Search for the cell housing the specified text and yield its [X, Y] center coordinate. 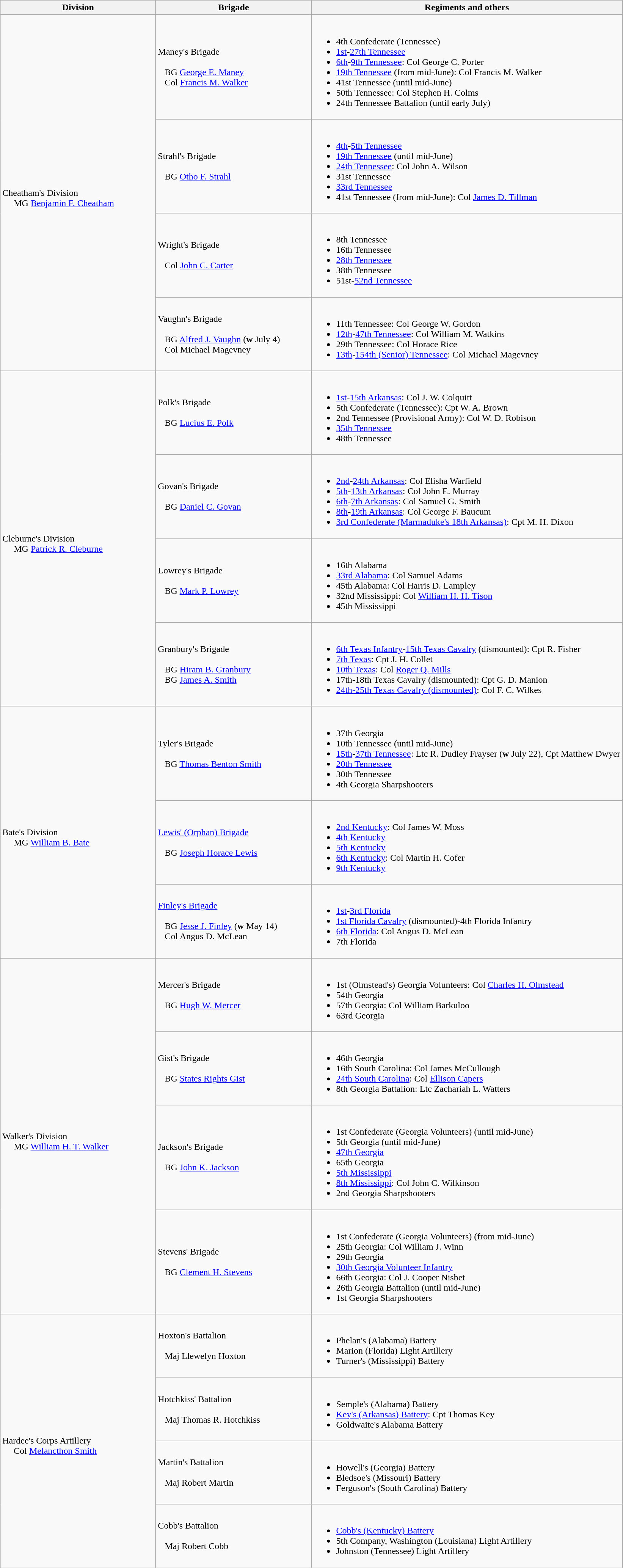
Lowrey's Brigade BG Mark P. Lowrey [234, 581]
Mercer's Brigade BG Hugh W. Mercer [234, 995]
Cobb's (Kentucky) Battery5th Company, Washington (Louisiana) Light ArtilleryJohnston (Tennessee) Light Artillery [467, 1536]
1st (Olmstead's) Georgia Volunteers: Col Charles H. Olmstead54th Georgia57th Georgia: Col William Barkuloo63rd Georgia [467, 995]
Martin's Battalion Maj Robert Martin [234, 1472]
Jackson's Brigade BG John K. Jackson [234, 1157]
Regiments and others [467, 8]
Brigade [234, 8]
Semple's (Alabama) BatteryKey's (Arkansas) Battery: Cpt Thomas KeyGoldwaite's Alabama Battery [467, 1409]
Strahl's Brigade BG Otho F. Strahl [234, 166]
Gist's Brigade BG States Rights Gist [234, 1069]
Hotchkiss' Battalion Maj Thomas R. Hotchkiss [234, 1409]
Cleburne's Division MG Patrick R. Cleburne [78, 538]
2nd Kentucky: Col James W. Moss4th Kentucky5th Kentucky6th Kentucky: Col Martin H. Cofer9th Kentucky [467, 842]
Hoxton's Battalion Maj Llewelyn Hoxton [234, 1346]
Cheatham's Division MG Benjamin F. Cheatham [78, 193]
Division [78, 8]
Granbury's Brigade BG Hiram B. Granbury BG James A. Smith [234, 664]
46th Georgia16th South Carolina: Col James McCullough24th South Carolina: Col Ellison Capers8th Georgia Battalion: Ltc Zachariah L. Watters [467, 1069]
Wright's Brigade Col John C. Carter [234, 255]
Tyler's Brigade BG Thomas Benton Smith [234, 753]
Vaughn's Brigade BG Alfred J. Vaughn (w July 4) Col Michael Magevney [234, 334]
Howell's (Georgia) BatteryBledsoe's (Missouri) BatteryFerguson's (South Carolina) Battery [467, 1472]
Phelan's (Alabama) BatteryMarion (Florida) Light ArtilleryTurner's (Mississippi) Battery [467, 1346]
Stevens' Brigade BG Clement H. Stevens [234, 1262]
Polk's Brigade BG Lucius E. Polk [234, 413]
Lewis' (Orphan) Brigade BG Joseph Horace Lewis [234, 842]
Govan's Brigade BG Daniel C. Govan [234, 496]
1st-3rd Florida1st Florida Cavalry (dismounted)-4th Florida Infantry6th Florida: Col Angus D. McLean7th Florida [467, 921]
8th Tennessee16th Tennessee28th Tennessee38th Tennessee51st-52nd Tennessee [467, 255]
Cobb's Battalion Maj Robert Cobb [234, 1536]
Hardee's Corps Artillery Col Melancthon Smith [78, 1441]
Finley's Brigade BG Jesse J. Finley (w May 14) Col Angus D. McLean [234, 921]
Walker's Division MG William H. T. Walker [78, 1136]
16th Alabama33rd Alabama: Col Samuel Adams45th Alabama: Col Harris D. Lampley32nd Mississippi: Col William H. H. Tison45th Mississippi [467, 581]
Bate's Division MG William B. Bate [78, 832]
Maney's Brigade BG George E. Maney Col Francis M. Walker [234, 67]
